Provide the (x, y) coordinate of the cell's center where the given text is located.  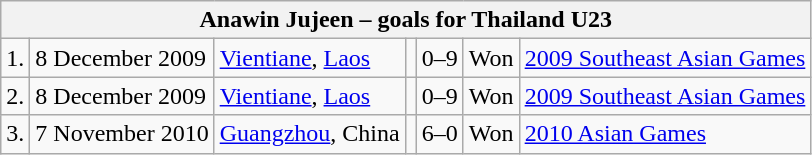
Anawin Jujeen – goals for Thailand U23 (406, 20)
3. (16, 134)
7 November 2010 (122, 134)
Guangzhou, China (310, 134)
6–0 (440, 134)
1. (16, 58)
2. (16, 96)
2010 Asian Games (665, 134)
